Provide the (x, y) coordinate of the cell's center where the given text is located.  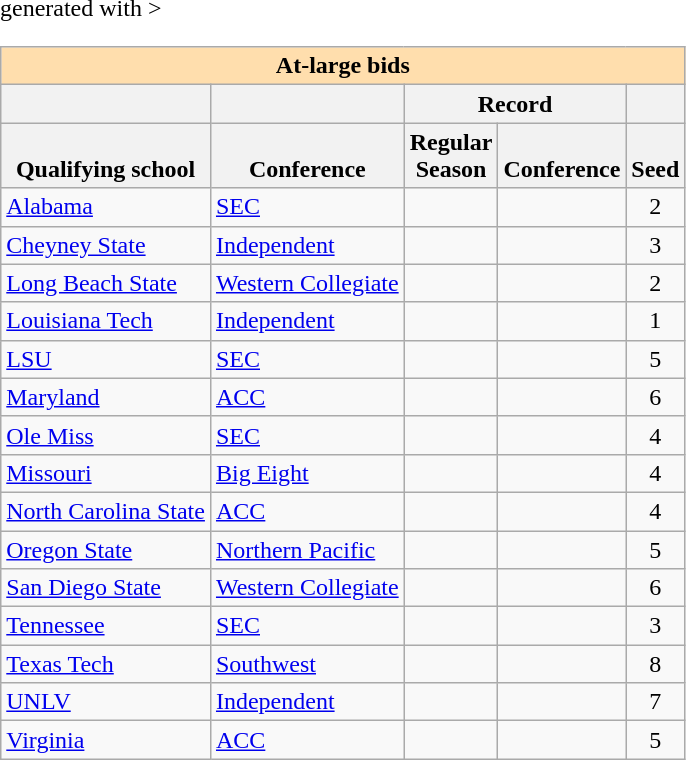
North Carolina State (106, 511)
Big Eight (307, 473)
UNLV (106, 702)
Texas Tech (106, 664)
Louisiana Tech (106, 321)
At-large bids (343, 66)
Cheyney State (106, 245)
Northern Pacific (307, 549)
Virginia (106, 740)
Maryland (106, 397)
7 (656, 702)
Oregon State (106, 549)
Regular Season (451, 156)
Missouri (106, 473)
8 (656, 664)
Record (515, 104)
Alabama (106, 207)
Long Beach State (106, 283)
Ole Miss (106, 435)
1 (656, 321)
Southwest (307, 664)
Tennessee (106, 626)
LSU (106, 359)
Qualifying school (106, 156)
San Diego State (106, 588)
Seed (656, 156)
